Search for the cell housing the specified text and yield its [x, y] center coordinate. 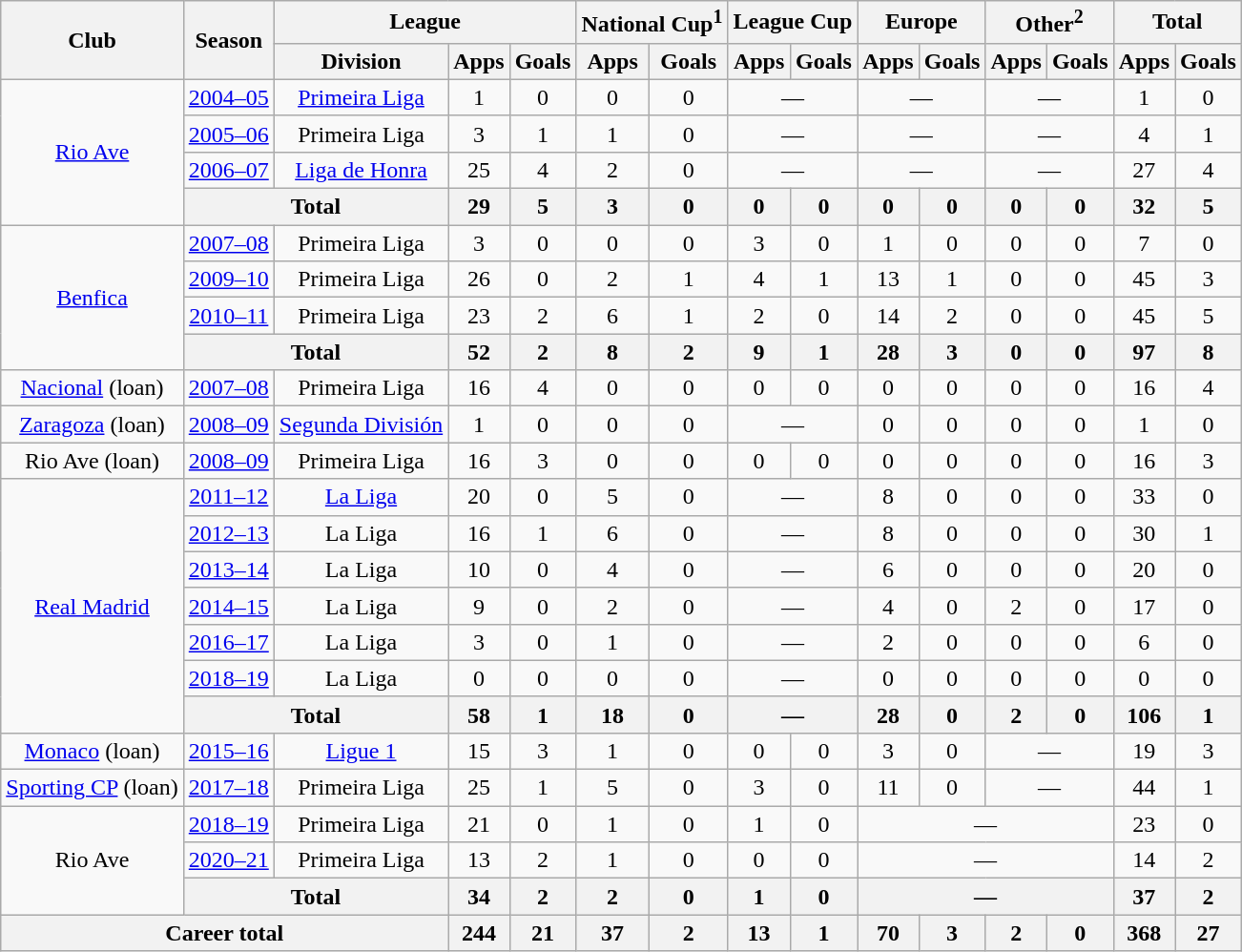
Liga de Honra [361, 170]
2015–16 [229, 751]
Monaco (loan) [93, 751]
Europe [921, 23]
44 [1144, 788]
2005–06 [229, 134]
17 [1144, 606]
Nacional (loan) [93, 388]
30 [1144, 533]
Other2 [1049, 23]
7 [1144, 243]
Real Madrid [93, 606]
2016–17 [229, 642]
Season [229, 40]
Division [361, 61]
League [425, 23]
10 [479, 569]
Club [93, 40]
2012–13 [229, 533]
Sporting CP (loan) [93, 788]
Career total [225, 933]
368 [1144, 933]
106 [1144, 714]
34 [479, 897]
Rio Ave (loan) [93, 461]
97 [1144, 352]
15 [479, 751]
244 [479, 933]
18 [612, 714]
29 [479, 207]
2017–18 [229, 788]
2011–12 [229, 497]
26 [479, 279]
2013–14 [229, 569]
National Cup1 [652, 23]
2009–10 [229, 279]
58 [479, 714]
League Cup [793, 23]
Zaragoza (loan) [93, 424]
2020–21 [229, 860]
2010–11 [229, 316]
2004–05 [229, 97]
32 [1144, 207]
70 [888, 933]
2014–15 [229, 606]
Benfica [93, 298]
52 [479, 352]
19 [1144, 751]
11 [888, 788]
2006–07 [229, 170]
33 [1144, 497]
Ligue 1 [361, 751]
Segunda División [361, 424]
